For the text-containing cell, return its midpoint in (x, y) coordinate format. 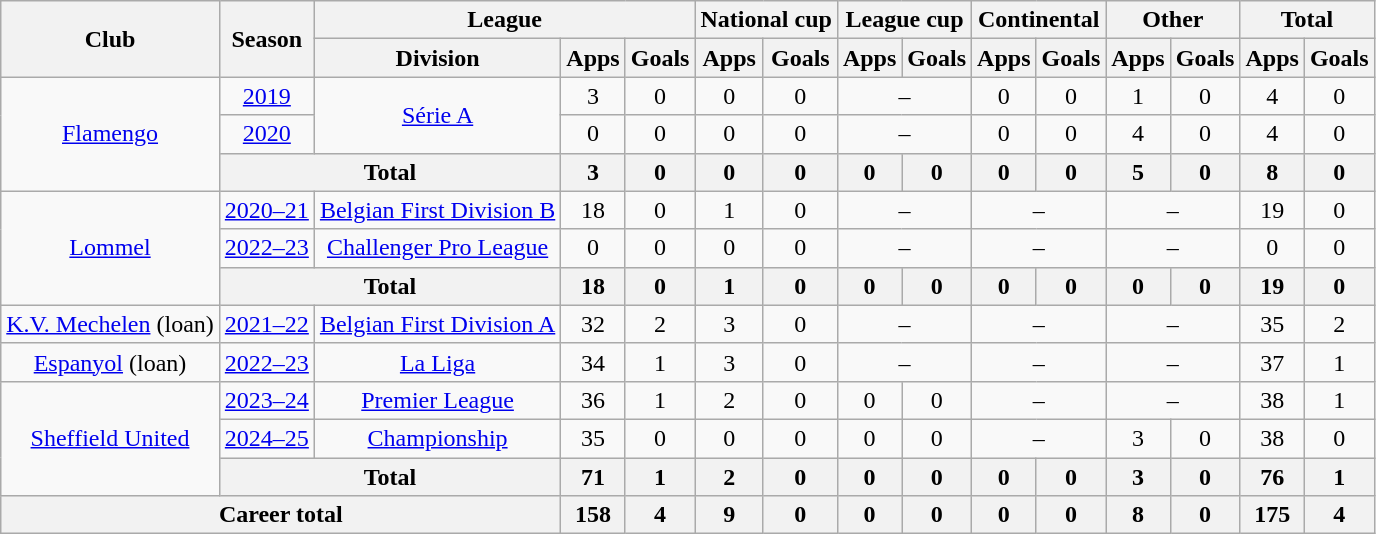
League (504, 20)
National cup (766, 20)
34 (593, 362)
Continental (1039, 20)
Série A (437, 115)
La Liga (437, 362)
Division (437, 58)
Espanyol (loan) (110, 362)
5 (1138, 172)
2020–21 (266, 210)
71 (593, 477)
K.V. Mechelen (loan) (110, 324)
Belgian First Division B (437, 210)
37 (1272, 362)
2019 (266, 96)
Flamengo (110, 134)
76 (1272, 477)
Lommel (110, 248)
9 (729, 515)
Challenger Pro League (437, 248)
League cup (904, 20)
2023–24 (266, 400)
Belgian First Division A (437, 324)
2020 (266, 134)
36 (593, 400)
158 (593, 515)
Club (110, 39)
2024–25 (266, 438)
32 (593, 324)
Other (1173, 20)
Premier League (437, 400)
Championship (437, 438)
Career total (281, 515)
Season (266, 39)
Sheffield United (110, 438)
2021–22 (266, 324)
175 (1272, 515)
